Scan for the cell matching the given text and deliver its (x, y) coordinate at center. 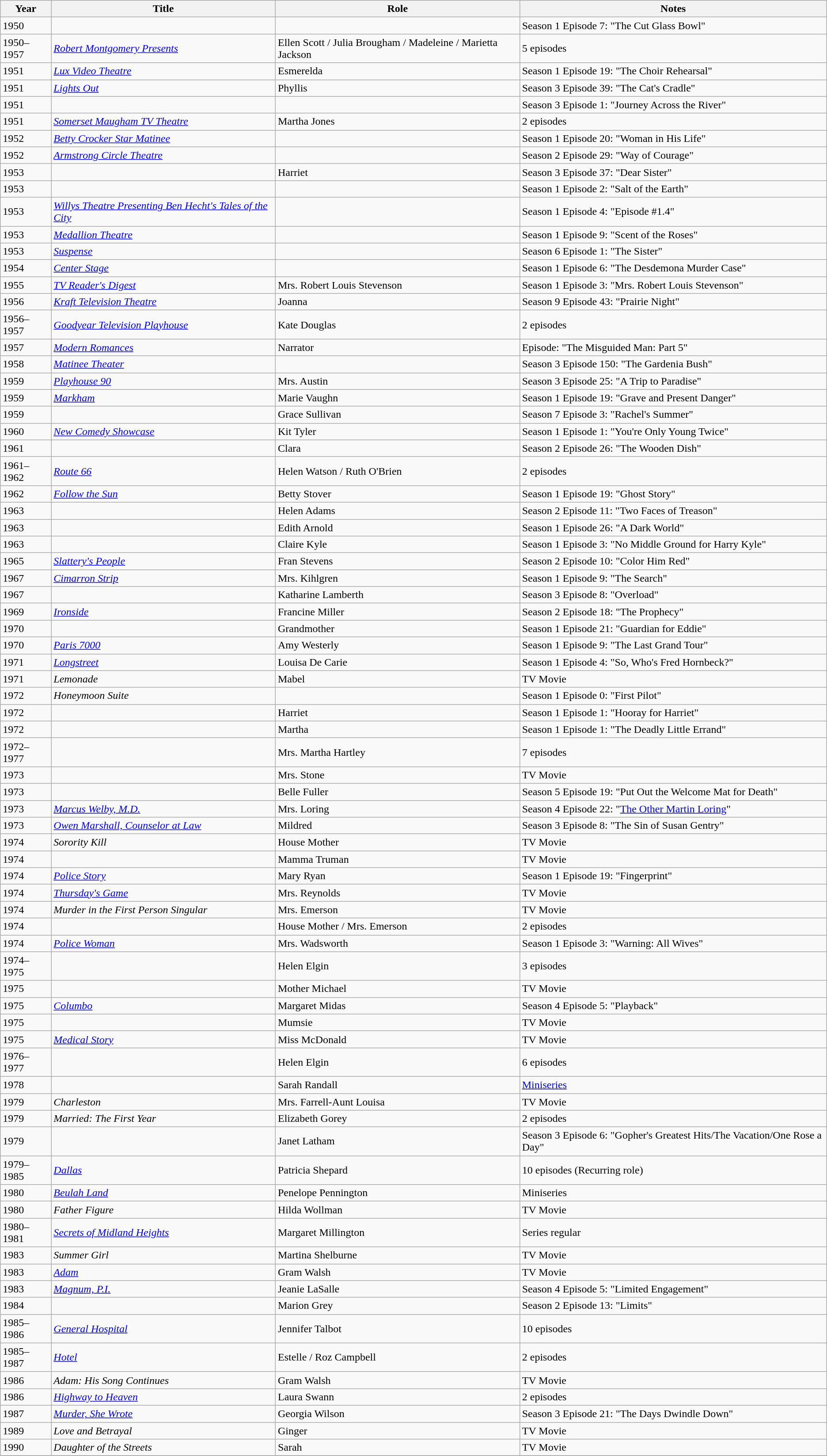
Honeymoon Suite (163, 696)
Markham (163, 398)
Mother Michael (398, 989)
Season 1 Episode 0: "First Pilot" (673, 696)
1969 (26, 612)
Mumsie (398, 1022)
Helen Watson / Ruth O'Brien (398, 471)
Fran Stevens (398, 561)
Francine Miller (398, 612)
Adam (163, 1272)
Season 3 Episode 150: "The Gardenia Bush" (673, 364)
Season 1 Episode 6: "The Desdemona Murder Case" (673, 268)
3 episodes (673, 966)
Cimarron Strip (163, 578)
Magnum, P.I. (163, 1289)
Columbo (163, 1006)
Thursday's Game (163, 893)
Adam: His Song Continues (163, 1380)
Clara (398, 448)
1984 (26, 1306)
Season 3 Episode 8: "The Sin of Susan Gentry" (673, 826)
Season 1 Episode 9: "Scent of the Roses" (673, 235)
Season 2 Episode 13: "Limits" (673, 1306)
Matinee Theater (163, 364)
Season 1 Episode 19: "Fingerprint" (673, 876)
Armstrong Circle Theatre (163, 155)
Sarah (398, 1448)
Season 3 Episode 8: "Overload" (673, 595)
Amy Westerly (398, 645)
Daughter of the Streets (163, 1448)
Kraft Television Theatre (163, 302)
Season 3 Episode 6: "Gopher's Greatest Hits/The Vacation/One Rose a Day" (673, 1141)
1985–1986 (26, 1329)
Season 1 Episode 21: "Guardian for Eddie" (673, 629)
1978 (26, 1085)
Season 3 Episode 39: "The Cat's Cradle" (673, 88)
Medical Story (163, 1039)
House Mother / Mrs. Emerson (398, 926)
Love and Betrayal (163, 1431)
Mrs. Austin (398, 381)
Mary Ryan (398, 876)
Season 5 Episode 19: "Put Out the Welcome Mat for Death" (673, 792)
6 episodes (673, 1062)
Betty Stover (398, 494)
Margaret Midas (398, 1006)
1990 (26, 1448)
Summer Girl (163, 1255)
Patricia Shepard (398, 1170)
1976–1977 (26, 1062)
Season 4 Episode 5: "Limited Engagement" (673, 1289)
Robert Montgomery Presents (163, 49)
1979–1985 (26, 1170)
Belle Fuller (398, 792)
Georgia Wilson (398, 1414)
Season 1 Episode 4: "So, Who's Fred Hornbeck?" (673, 662)
Playhouse 90 (163, 381)
Murder in the First Person Singular (163, 910)
1965 (26, 561)
Charleston (163, 1102)
Ginger (398, 1431)
Jennifer Talbot (398, 1329)
Mamma Truman (398, 859)
Mabel (398, 679)
Season 1 Episode 19: "Grave and Present Danger" (673, 398)
Season 1 Episode 19: "The Choir Rehearsal" (673, 71)
Lux Video Theatre (163, 71)
Edith Arnold (398, 527)
Mrs. Reynolds (398, 893)
Season 1 Episode 7: "The Cut Glass Bowl" (673, 26)
Season 1 Episode 1: "You're Only Young Twice" (673, 431)
Jeanie LaSalle (398, 1289)
1958 (26, 364)
Ironside (163, 612)
10 episodes (673, 1329)
Penelope Pennington (398, 1193)
Center Stage (163, 268)
Season 2 Episode 18: "The Prophecy" (673, 612)
Somerset Maugham TV Theatre (163, 122)
Season 1 Episode 9: "The Last Grand Tour" (673, 645)
Role (398, 9)
Season 3 Episode 37: "Dear Sister" (673, 172)
Year (26, 9)
Follow the Sun (163, 494)
Season 4 Episode 22: "The Other Martin Loring" (673, 808)
Mildred (398, 826)
Season 4 Episode 5: "Playback" (673, 1006)
Miss McDonald (398, 1039)
Season 1 Episode 1: "Hooray for Harriet" (673, 713)
Season 1 Episode 3: "Mrs. Robert Louis Stevenson" (673, 285)
5 episodes (673, 49)
1974–1975 (26, 966)
Kate Douglas (398, 324)
Season 3 Episode 21: "The Days Dwindle Down" (673, 1414)
Mrs. Farrell-Aunt Louisa (398, 1102)
Goodyear Television Playhouse (163, 324)
Notes (673, 9)
Margaret Millington (398, 1232)
Martina Shelburne (398, 1255)
Paris 7000 (163, 645)
1989 (26, 1431)
Married: The First Year (163, 1119)
1961–1962 (26, 471)
Claire Kyle (398, 545)
Hilda Wollman (398, 1210)
7 episodes (673, 752)
1955 (26, 285)
Mrs. Martha Hartley (398, 752)
Title (163, 9)
Season 3 Episode 25: "A Trip to Paradise" (673, 381)
New Comedy Showcase (163, 431)
Police Woman (163, 943)
1950 (26, 26)
1956–1957 (26, 324)
Estelle / Roz Campbell (398, 1357)
Elizabeth Gorey (398, 1119)
Route 66 (163, 471)
1962 (26, 494)
Highway to Heaven (163, 1397)
Mrs. Emerson (398, 910)
Episode: "The Misguided Man: Part 5" (673, 347)
1985–1987 (26, 1357)
Season 2 Episode 29: "Way of Courage" (673, 155)
General Hospital (163, 1329)
Beulah Land (163, 1193)
10 episodes (Recurring role) (673, 1170)
Season 1 Episode 9: "The Search" (673, 578)
1987 (26, 1414)
1980–1981 (26, 1232)
Mrs. Kihlgren (398, 578)
Sorority Kill (163, 842)
Mrs. Robert Louis Stevenson (398, 285)
Season 1 Episode 3: "No Middle Ground for Harry Kyle" (673, 545)
House Mother (398, 842)
Dallas (163, 1170)
Ellen Scott / Julia Brougham / Madeleine / Marietta Jackson (398, 49)
Season 6 Episode 1: "The Sister" (673, 252)
1957 (26, 347)
Murder, She Wrote (163, 1414)
Season 9 Episode 43: "Prairie Night" (673, 302)
Marcus Welby, M.D. (163, 808)
Martha (398, 729)
Katharine Lamberth (398, 595)
Season 7 Episode 3: "Rachel's Summer" (673, 415)
Slattery's People (163, 561)
Father Figure (163, 1210)
Police Story (163, 876)
Lights Out (163, 88)
Marion Grey (398, 1306)
Betty Crocker Star Matinee (163, 138)
Mrs. Loring (398, 808)
Martha Jones (398, 122)
Season 1 Episode 1: "The Deadly Little Errand" (673, 729)
Modern Romances (163, 347)
Secrets of Midland Heights (163, 1232)
Grandmother (398, 629)
Season 1 Episode 2: "Salt of the Earth" (673, 189)
Kit Tyler (398, 431)
Season 2 Episode 11: "Two Faces of Treason" (673, 511)
Phyllis (398, 88)
Mrs. Wadsworth (398, 943)
Marie Vaughn (398, 398)
Owen Marshall, Counselor at Law (163, 826)
Helen Adams (398, 511)
1950–1957 (26, 49)
Hotel (163, 1357)
Season 2 Episode 26: "The Wooden Dish" (673, 448)
1961 (26, 448)
Janet Latham (398, 1141)
1972–1977 (26, 752)
Mrs. Stone (398, 775)
Medallion Theatre (163, 235)
Series regular (673, 1232)
Narrator (398, 347)
Lemonade (163, 679)
Suspense (163, 252)
TV Reader's Digest (163, 285)
Season 1 Episode 4: "Episode #1.4" (673, 211)
1954 (26, 268)
1956 (26, 302)
Season 1 Episode 3: "Warning: All Wives" (673, 943)
Sarah Randall (398, 1085)
Joanna (398, 302)
Season 3 Episode 1: "Journey Across the River" (673, 105)
Season 1 Episode 26: "A Dark World" (673, 527)
Season 2 Episode 10: "Color Him Red" (673, 561)
Season 1 Episode 19: "Ghost Story" (673, 494)
Louisa De Carie (398, 662)
Laura Swann (398, 1397)
1960 (26, 431)
Grace Sullivan (398, 415)
Willys Theatre Presenting Ben Hecht's Tales of the City (163, 211)
Esmerelda (398, 71)
Season 1 Episode 20: "Woman in His Life" (673, 138)
Longstreet (163, 662)
